Capture the cell that displays the provided text and extract its [x, y] central coordinate. 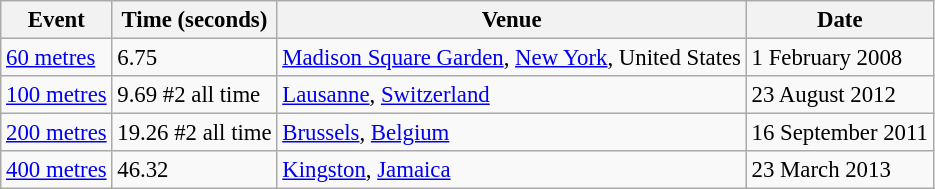
9.69 #2 all time [194, 95]
Date [840, 20]
Kingston, Jamaica [512, 170]
400 metres [56, 170]
46.32 [194, 170]
1 February 2008 [840, 58]
Lausanne, Switzerland [512, 95]
Madison Square Garden, New York, United States [512, 58]
200 metres [56, 133]
Time (seconds) [194, 20]
100 metres [56, 95]
60 metres [56, 58]
Venue [512, 20]
16 September 2011 [840, 133]
23 August 2012 [840, 95]
23 March 2013 [840, 170]
6.75 [194, 58]
Brussels, Belgium [512, 133]
19.26 #2 all time [194, 133]
Event [56, 20]
